Return the [x, y] coordinate for the center point of the cell that contains the specified text.  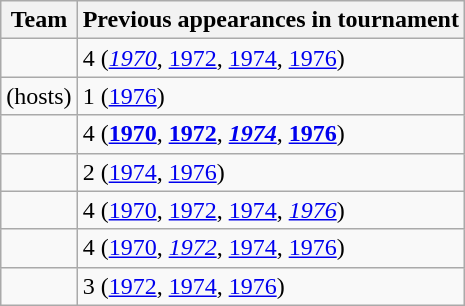
Team [39, 20]
(hosts) [39, 96]
1 (1976) [270, 96]
Previous appearances in tournament [270, 20]
3 (1972, 1974, 1976) [270, 286]
2 (1974, 1976) [270, 172]
